For the text-containing cell, return its midpoint in (x, y) coordinate format. 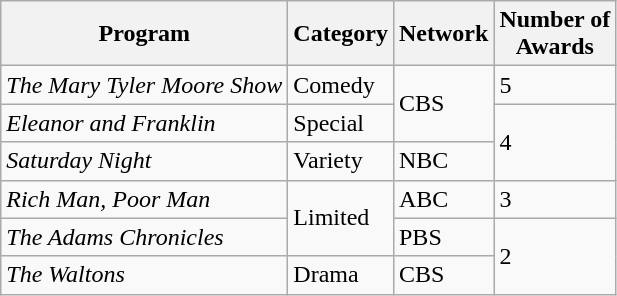
Category (341, 34)
The Adams Chronicles (144, 237)
Saturday Night (144, 161)
Eleanor and Franklin (144, 123)
Variety (341, 161)
ABC (443, 199)
Program (144, 34)
Comedy (341, 85)
Network (443, 34)
The Mary Tyler Moore Show (144, 85)
NBC (443, 161)
PBS (443, 237)
The Waltons (144, 275)
Number ofAwards (555, 34)
4 (555, 142)
5 (555, 85)
2 (555, 256)
Special (341, 123)
3 (555, 199)
Limited (341, 218)
Rich Man, Poor Man (144, 199)
Drama (341, 275)
